Capture the cell that displays the provided text and extract its [X, Y] central coordinate. 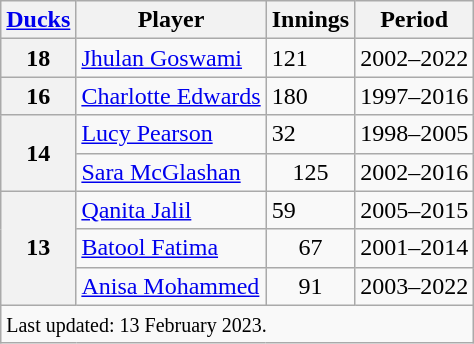
Charlotte Edwards [171, 96]
13 [38, 248]
Jhulan Goswami [171, 58]
2003–2022 [414, 286]
91 [310, 286]
1998–2005 [414, 134]
14 [38, 153]
32 [310, 134]
18 [38, 58]
Anisa Mohammed [171, 286]
2005–2015 [414, 210]
Period [414, 20]
2001–2014 [414, 248]
Qanita Jalil [171, 210]
125 [310, 172]
59 [310, 210]
180 [310, 96]
121 [310, 58]
Batool Fatima [171, 248]
Last updated: 13 February 2023. [238, 324]
2002–2016 [414, 172]
2002–2022 [414, 58]
Lucy Pearson [171, 134]
1997–2016 [414, 96]
Player [171, 20]
Innings [310, 20]
Ducks [38, 20]
67 [310, 248]
Sara McGlashan [171, 172]
16 [38, 96]
